Provide the [X, Y] coordinate of the cell's center where the given text is located.  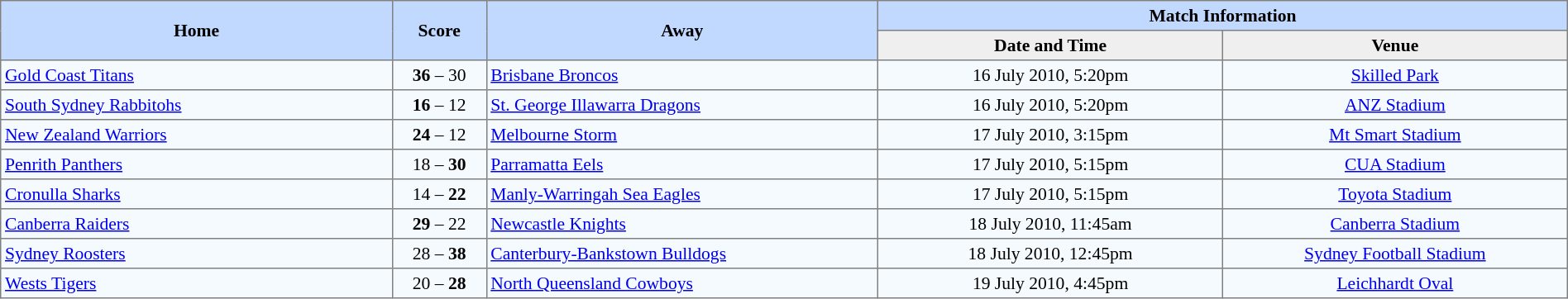
Brisbane Broncos [682, 75]
CUA Stadium [1394, 164]
New Zealand Warriors [197, 135]
Melbourne Storm [682, 135]
36 – 30 [439, 75]
Gold Coast Titans [197, 75]
Cronulla Sharks [197, 194]
Newcastle Knights [682, 224]
Leichhardt Oval [1394, 283]
Sydney Football Stadium [1394, 254]
18 – 30 [439, 164]
Canberra Stadium [1394, 224]
Away [682, 31]
Wests Tigers [197, 283]
28 – 38 [439, 254]
Canberra Raiders [197, 224]
Penrith Panthers [197, 164]
18 July 2010, 11:45am [1050, 224]
Date and Time [1050, 45]
Canterbury-Bankstown Bulldogs [682, 254]
Mt Smart Stadium [1394, 135]
South Sydney Rabbitohs [197, 105]
Home [197, 31]
ANZ Stadium [1394, 105]
North Queensland Cowboys [682, 283]
19 July 2010, 4:45pm [1050, 283]
29 – 22 [439, 224]
14 – 22 [439, 194]
24 – 12 [439, 135]
St. George Illawarra Dragons [682, 105]
20 – 28 [439, 283]
18 July 2010, 12:45pm [1050, 254]
Parramatta Eels [682, 164]
16 – 12 [439, 105]
17 July 2010, 3:15pm [1050, 135]
Toyota Stadium [1394, 194]
Skilled Park [1394, 75]
Manly-Warringah Sea Eagles [682, 194]
Sydney Roosters [197, 254]
Score [439, 31]
Venue [1394, 45]
Match Information [1223, 16]
